Provide the [X, Y] coordinate of the cell's center where the given text is located.  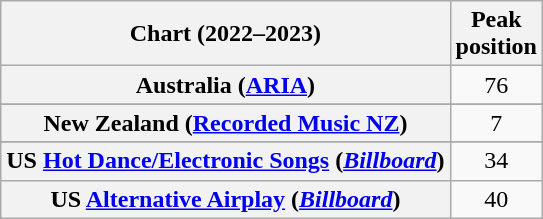
34 [496, 161]
Peakposition [496, 34]
New Zealand (Recorded Music NZ) [226, 123]
US Alternative Airplay (Billboard) [226, 199]
US Hot Dance/Electronic Songs (Billboard) [226, 161]
Australia (ARIA) [226, 85]
Chart (2022–2023) [226, 34]
76 [496, 85]
40 [496, 199]
7 [496, 123]
